Output the [X, Y] coordinate of the center of the cell containing the given text.  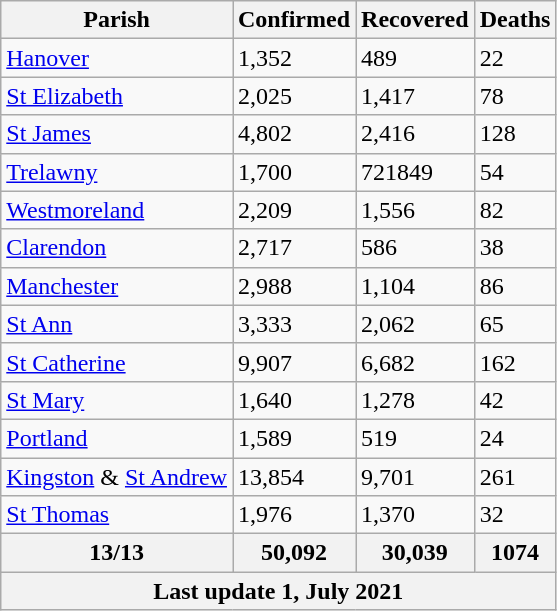
2,416 [416, 134]
4,802 [294, 134]
24 [515, 438]
30,039 [416, 553]
Deaths [515, 20]
9,907 [294, 362]
82 [515, 210]
1,104 [416, 286]
2,209 [294, 210]
50,092 [294, 553]
1,370 [416, 515]
32 [515, 515]
1,417 [416, 96]
586 [416, 248]
128 [515, 134]
St Catherine [117, 362]
13/13 [117, 553]
Portland [117, 438]
2,988 [294, 286]
489 [416, 58]
Manchester [117, 286]
42 [515, 400]
Trelawny [117, 172]
Westmoreland [117, 210]
22 [515, 58]
St Elizabeth [117, 96]
38 [515, 248]
1,640 [294, 400]
13,854 [294, 477]
1,278 [416, 400]
Hanover [117, 58]
9,701 [416, 477]
Kingston & St Andrew [117, 477]
Confirmed [294, 20]
162 [515, 362]
1,352 [294, 58]
78 [515, 96]
86 [515, 286]
1,589 [294, 438]
1,556 [416, 210]
Last update 1, July 2021 [278, 591]
Parish [117, 20]
54 [515, 172]
St Thomas [117, 515]
6,682 [416, 362]
721849 [416, 172]
St Ann [117, 324]
3,333 [294, 324]
2,062 [416, 324]
St Mary [117, 400]
2,717 [294, 248]
St James [117, 134]
65 [515, 324]
1,700 [294, 172]
1,976 [294, 515]
Clarendon [117, 248]
Recovered [416, 20]
2,025 [294, 96]
261 [515, 477]
1074 [515, 553]
519 [416, 438]
